Detect which cell encompasses the target text, then output its [X, Y] center coordinate. 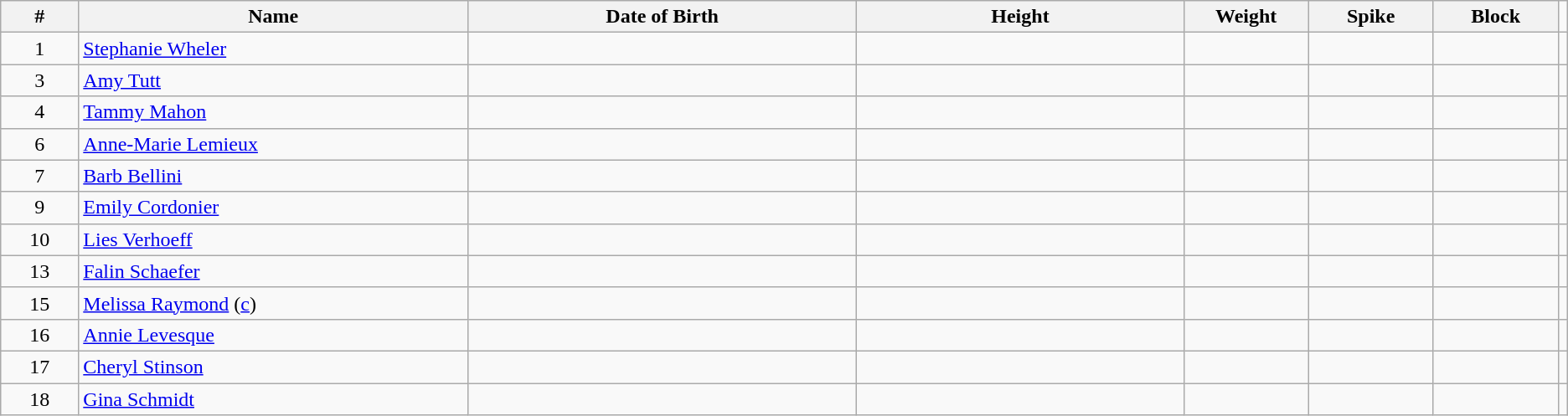
16 [40, 335]
Date of Birth [662, 17]
Melissa Raymond (c) [273, 303]
9 [40, 208]
Cheryl Stinson [273, 367]
15 [40, 303]
Block [1496, 17]
7 [40, 176]
# [40, 17]
Gina Schmidt [273, 399]
Falin Schaefer [273, 271]
Tammy Mahon [273, 112]
Anne-Marie Lemieux [273, 144]
Annie Levesque [273, 335]
3 [40, 80]
17 [40, 367]
10 [40, 239]
Emily Cordonier [273, 208]
Amy Tutt [273, 80]
1 [40, 49]
18 [40, 399]
13 [40, 271]
Stephanie Wheler [273, 49]
Spike [1370, 17]
Lies Verhoeff [273, 239]
Height [1020, 17]
Weight [1246, 17]
6 [40, 144]
Barb Bellini [273, 176]
Name [273, 17]
4 [40, 112]
